Extract the (x, y) coordinate from the center of the cell holding the provided text.  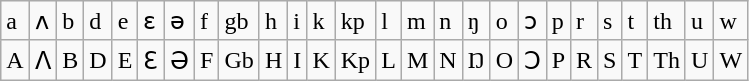
Kp (355, 60)
Ŋ (476, 60)
S (610, 60)
ə (180, 21)
A (15, 60)
d (98, 21)
o (504, 21)
u (699, 21)
i (298, 21)
Th (667, 60)
ʌ (43, 21)
P (558, 60)
w (731, 21)
t (635, 21)
N (448, 60)
U (699, 60)
s (610, 21)
f (207, 21)
h (273, 21)
b (70, 21)
T (635, 60)
R (584, 60)
Ɔ (533, 60)
ɔ (533, 21)
O (504, 60)
H (273, 60)
a (15, 21)
p (558, 21)
Gb (239, 60)
gb (239, 21)
kp (355, 21)
e (125, 21)
E (125, 60)
Ɛ (151, 60)
m (417, 21)
L (389, 60)
r (584, 21)
n (448, 21)
ŋ (476, 21)
B (70, 60)
I (298, 60)
th (667, 21)
k (321, 21)
F (207, 60)
W (731, 60)
M (417, 60)
ɛ (151, 21)
l (389, 21)
Ʌ (43, 60)
Ə (180, 60)
K (321, 60)
D (98, 60)
